Return (x, y) of the center of cell containing provided text 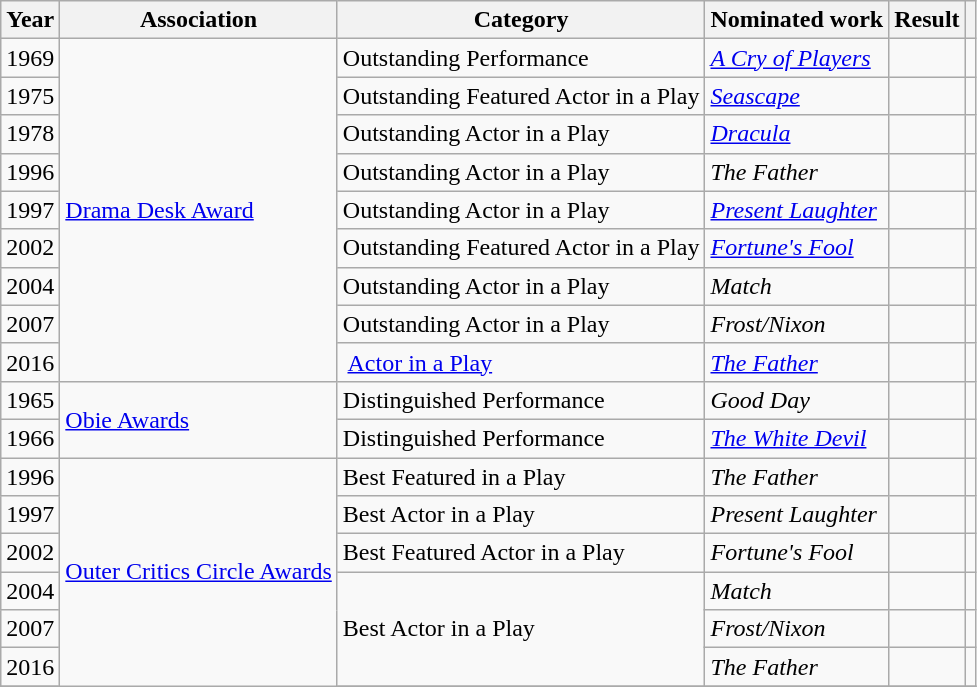
Year (30, 20)
Good Day (797, 400)
1975 (30, 96)
Drama Desk Award (198, 210)
Best Featured Actor in a Play (521, 553)
Outstanding Performance (521, 58)
Result (927, 20)
1978 (30, 134)
Category (521, 20)
The White Devil (797, 438)
Actor in a Play (521, 362)
Outer Critics Circle Awards (198, 572)
Best Featured in a Play (521, 477)
Dracula (797, 134)
1969 (30, 58)
Obie Awards (198, 419)
1965 (30, 400)
A Cry of Players (797, 58)
1966 (30, 438)
Association (198, 20)
Nominated work (797, 20)
Seascape (797, 96)
